Search for the cell housing the specified text and yield its [x, y] center coordinate. 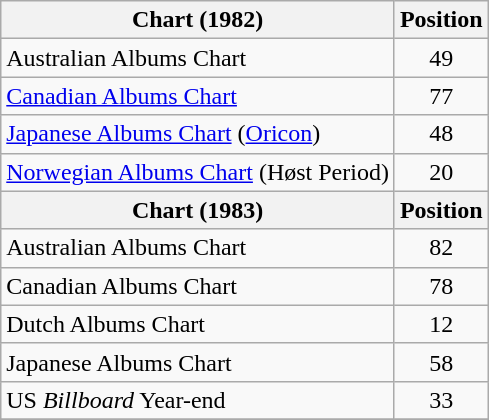
Japanese Albums Chart [198, 362]
49 [441, 58]
33 [441, 400]
78 [441, 286]
48 [441, 134]
Dutch Albums Chart [198, 324]
82 [441, 248]
12 [441, 324]
Japanese Albums Chart (Oricon) [198, 134]
Norwegian Albums Chart (Høst Period) [198, 172]
Chart (1982) [198, 20]
20 [441, 172]
US Billboard Year-end [198, 400]
77 [441, 96]
58 [441, 362]
Chart (1983) [198, 210]
